Find where the given text appears and provide that cell's center as [X, Y] coordinate. 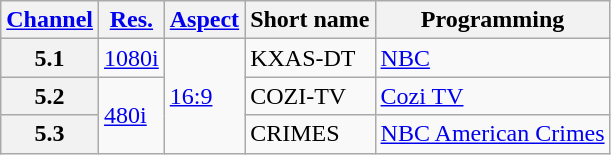
Aspect [204, 20]
480i [132, 115]
Res. [132, 20]
Short name [310, 20]
COZI-TV [310, 96]
5.1 [50, 58]
1080i [132, 58]
NBC [492, 58]
Programming [492, 20]
CRIMES [310, 134]
NBC American Crimes [492, 134]
5.2 [50, 96]
5.3 [50, 134]
16:9 [204, 96]
Cozi TV [492, 96]
KXAS-DT [310, 58]
Channel [50, 20]
